Extract the [x, y] coordinate from the center of the cell holding the provided text.  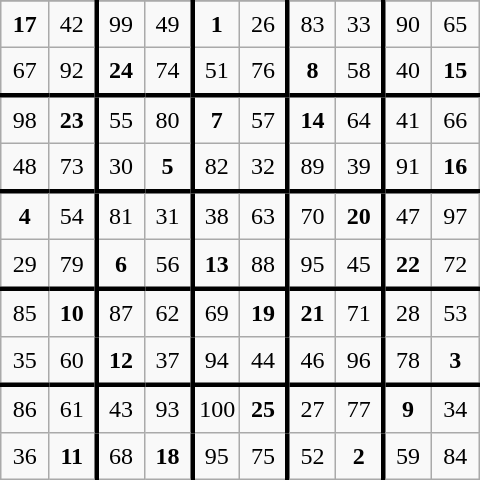
28 [407, 312]
70 [312, 216]
94 [216, 360]
51 [216, 71]
31 [168, 216]
92 [73, 71]
98 [25, 119]
93 [168, 409]
80 [168, 119]
6 [120, 264]
18 [168, 456]
48 [25, 168]
79 [73, 264]
76 [264, 71]
10 [73, 312]
66 [455, 119]
5 [168, 168]
41 [407, 119]
52 [312, 456]
84 [455, 456]
22 [407, 264]
60 [73, 360]
63 [264, 216]
55 [120, 119]
8 [312, 71]
46 [312, 360]
65 [455, 24]
13 [216, 264]
4 [25, 216]
74 [168, 71]
69 [216, 312]
56 [168, 264]
14 [312, 119]
75 [264, 456]
47 [407, 216]
77 [360, 409]
30 [120, 168]
25 [264, 409]
35 [25, 360]
83 [312, 24]
33 [360, 24]
49 [168, 24]
57 [264, 119]
34 [455, 409]
26 [264, 24]
42 [73, 24]
71 [360, 312]
54 [73, 216]
19 [264, 312]
21 [312, 312]
44 [264, 360]
20 [360, 216]
7 [216, 119]
37 [168, 360]
96 [360, 360]
86 [25, 409]
87 [120, 312]
32 [264, 168]
72 [455, 264]
61 [73, 409]
43 [120, 409]
81 [120, 216]
12 [120, 360]
73 [73, 168]
24 [120, 71]
45 [360, 264]
36 [25, 456]
88 [264, 264]
58 [360, 71]
99 [120, 24]
89 [312, 168]
64 [360, 119]
16 [455, 168]
15 [455, 71]
53 [455, 312]
3 [455, 360]
39 [360, 168]
59 [407, 456]
68 [120, 456]
38 [216, 216]
9 [407, 409]
29 [25, 264]
82 [216, 168]
11 [73, 456]
1 [216, 24]
62 [168, 312]
67 [25, 71]
27 [312, 409]
23 [73, 119]
78 [407, 360]
100 [216, 409]
91 [407, 168]
17 [25, 24]
97 [455, 216]
90 [407, 24]
40 [407, 71]
85 [25, 312]
2 [360, 456]
